Return [X, Y] of the center of cell containing provided text 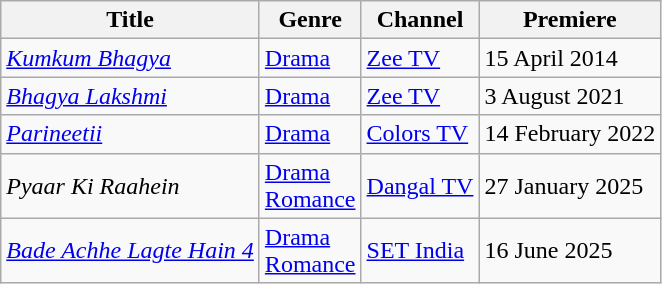
Genre [310, 20]
Kumkum Bhagya [130, 58]
SET India [420, 250]
14 February 2022 [570, 134]
27 January 2025 [570, 186]
Premiere [570, 20]
15 April 2014 [570, 58]
Parineetii [130, 134]
Title [130, 20]
Dangal TV [420, 186]
Channel [420, 20]
3 August 2021 [570, 96]
Bhagya Lakshmi [130, 96]
16 June 2025 [570, 250]
Pyaar Ki Raahein [130, 186]
Bade Achhe Lagte Hain 4 [130, 250]
Colors TV [420, 134]
